Locate the cell with the specified text and output its [x, y] center coordinate. 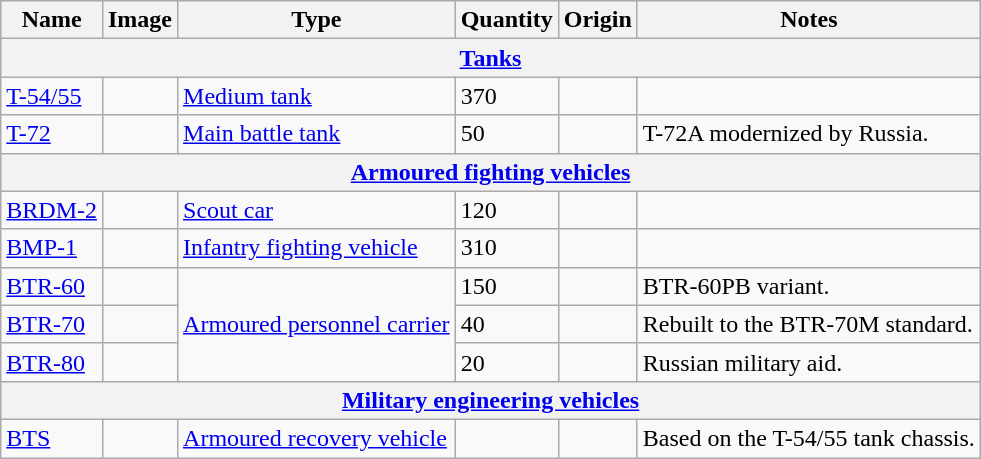
T-54/55 [52, 96]
BTR-60PB variant. [808, 286]
Rebuilt to the BTR-70M standard. [808, 324]
Military engineering vehicles [491, 400]
Image [140, 20]
40 [506, 324]
Based on the T-54/55 tank chassis. [808, 438]
Armoured fighting vehicles [491, 172]
BTR-60 [52, 286]
Russian military aid. [808, 362]
Medium tank [317, 96]
BRDM-2 [52, 210]
Tanks [491, 58]
370 [506, 96]
Name [52, 20]
20 [506, 362]
BTS [52, 438]
310 [506, 248]
BTR-70 [52, 324]
T-72 [52, 134]
Armoured personnel carrier [317, 324]
Quantity [506, 20]
120 [506, 210]
BMP-1 [52, 248]
Scout car [317, 210]
BTR-80 [52, 362]
Main battle tank [317, 134]
150 [506, 286]
T-72A modernized by Russia. [808, 134]
Armoured recovery vehicle [317, 438]
Infantry fighting vehicle [317, 248]
Type [317, 20]
Origin [598, 20]
50 [506, 134]
Notes [808, 20]
